From the cell containing the given text, extract its center point as [x, y] coordinate. 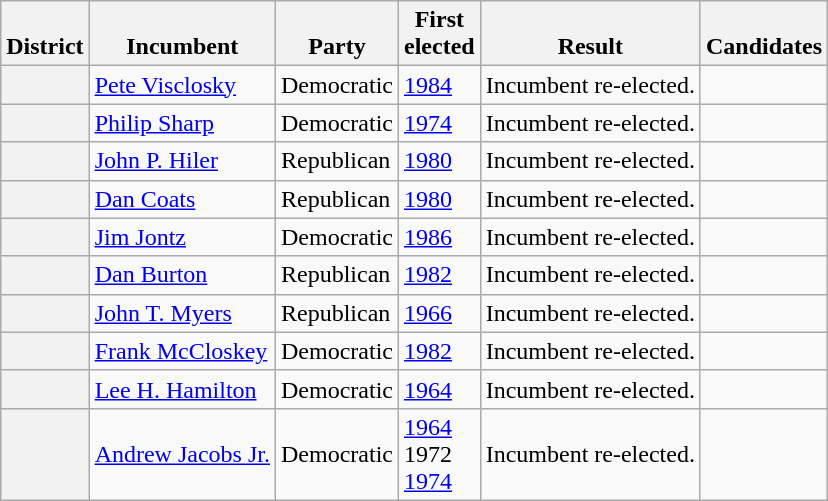
Result [590, 34]
Incumbent [182, 34]
1964 [439, 389]
Frank McCloskey [182, 351]
John P. Hiler [182, 161]
Lee H. Hamilton [182, 389]
Pete Visclosky [182, 85]
Andrew Jacobs Jr. [182, 454]
1966 [439, 313]
Dan Burton [182, 275]
John T. Myers [182, 313]
1986 [439, 237]
Jim Jontz [182, 237]
1974 [439, 123]
Dan Coats [182, 199]
Candidates [764, 34]
1984 [439, 85]
Party [336, 34]
Firstelected [439, 34]
19641972 1974 [439, 454]
District [45, 34]
Philip Sharp [182, 123]
